Identify which cell holds the provided text, then report its [x, y] central coordinate. 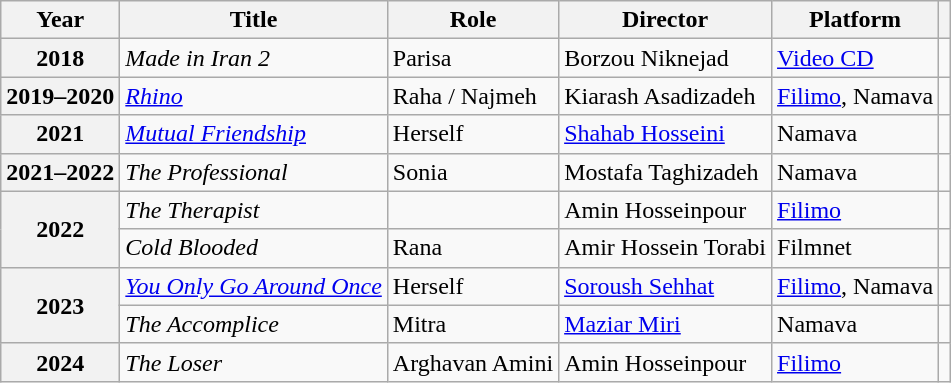
2021–2022 [60, 172]
Amir Hossein Torabi [666, 248]
Soroush Sehhat [666, 286]
Mitra [472, 324]
2021 [60, 134]
Mostafa Taghizadeh [666, 172]
Borzou Niknejad [666, 58]
Filmnet [856, 248]
Video CD [856, 58]
The Accomplice [254, 324]
The Loser [254, 362]
Director [666, 20]
Arghavan Amini [472, 362]
2024 [60, 362]
Rana [472, 248]
Maziar Miri [666, 324]
2019–2020 [60, 96]
The Therapist [254, 210]
2022 [60, 229]
Year [60, 20]
2018 [60, 58]
Role [472, 20]
Raha / Najmeh [472, 96]
Platform [856, 20]
The Professional [254, 172]
Rhino [254, 96]
Title [254, 20]
2023 [60, 305]
Shahab Hosseini [666, 134]
Sonia [472, 172]
Mutual Friendship [254, 134]
Made in Iran 2 [254, 58]
Kiarash Asadizadeh [666, 96]
Parisa [472, 58]
You Only Go Around Once [254, 286]
Cold Blooded [254, 248]
